Find where the given text appears and provide that cell's center as [X, Y] coordinate. 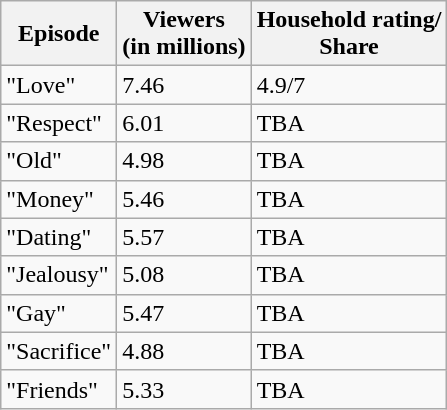
Household rating/Share [349, 34]
"Jealousy" [59, 275]
5.57 [184, 237]
5.46 [184, 199]
4.9/7 [349, 85]
7.46 [184, 85]
"Gay" [59, 313]
4.98 [184, 161]
"Respect" [59, 123]
"Old" [59, 161]
4.88 [184, 351]
"Sacrifice" [59, 351]
"Friends" [59, 389]
6.01 [184, 123]
"Money" [59, 199]
5.08 [184, 275]
"Dating" [59, 237]
5.33 [184, 389]
Viewers(in millions) [184, 34]
Episode [59, 34]
5.47 [184, 313]
"Love" [59, 85]
